For the text-containing cell, return its midpoint in (X, Y) coordinate format. 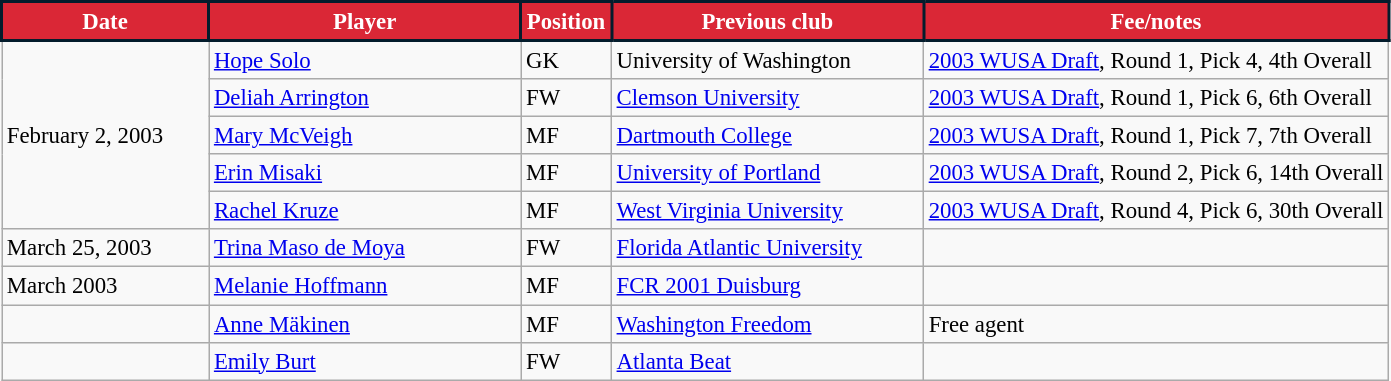
GK (566, 60)
Rachel Kruze (365, 211)
March 25, 2003 (106, 249)
March 2003 (106, 286)
Washington Freedom (767, 324)
2003 WUSA Draft, Round 1, Pick 4, 4th Overall (1156, 60)
February 2, 2003 (106, 136)
Dartmouth College (767, 136)
Fee/notes (1156, 22)
Trina Maso de Moya (365, 249)
University of Washington (767, 60)
Melanie Hoffmann (365, 286)
Position (566, 22)
Mary McVeigh (365, 136)
FCR 2001 Duisburg (767, 286)
Date (106, 22)
Florida Atlantic University (767, 249)
Erin Misaki (365, 173)
Clemson University (767, 98)
2003 WUSA Draft, Round 2, Pick 6, 14th Overall (1156, 173)
West Virginia University (767, 211)
Atlanta Beat (767, 361)
2003 WUSA Draft, Round 1, Pick 7, 7th Overall (1156, 136)
Emily Burt (365, 361)
2003 WUSA Draft, Round 1, Pick 6, 6th Overall (1156, 98)
Anne Mäkinen (365, 324)
Free agent (1156, 324)
Player (365, 22)
Deliah Arrington (365, 98)
Hope Solo (365, 60)
University of Portland (767, 173)
2003 WUSA Draft, Round 4, Pick 6, 30th Overall (1156, 211)
Previous club (767, 22)
